Locate the cell with the specified text and output its [X, Y] center coordinate. 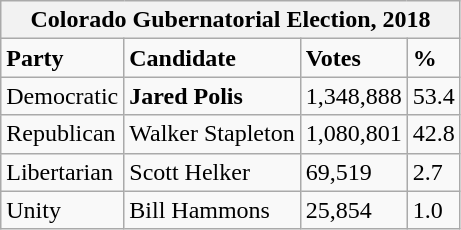
1,080,801 [354, 134]
42.8 [434, 134]
Votes [354, 58]
Walker Stapleton [212, 134]
1.0 [434, 210]
Democratic [62, 96]
Unity [62, 210]
1,348,888 [354, 96]
Candidate [212, 58]
Jared Polis [212, 96]
Republican [62, 134]
% [434, 58]
2.7 [434, 172]
69,519 [354, 172]
Colorado Gubernatorial Election, 2018 [231, 20]
Scott Helker [212, 172]
53.4 [434, 96]
Libertarian [62, 172]
Party [62, 58]
Bill Hammons [212, 210]
25,854 [354, 210]
